Identify which cell holds the provided text, then report its [x, y] central coordinate. 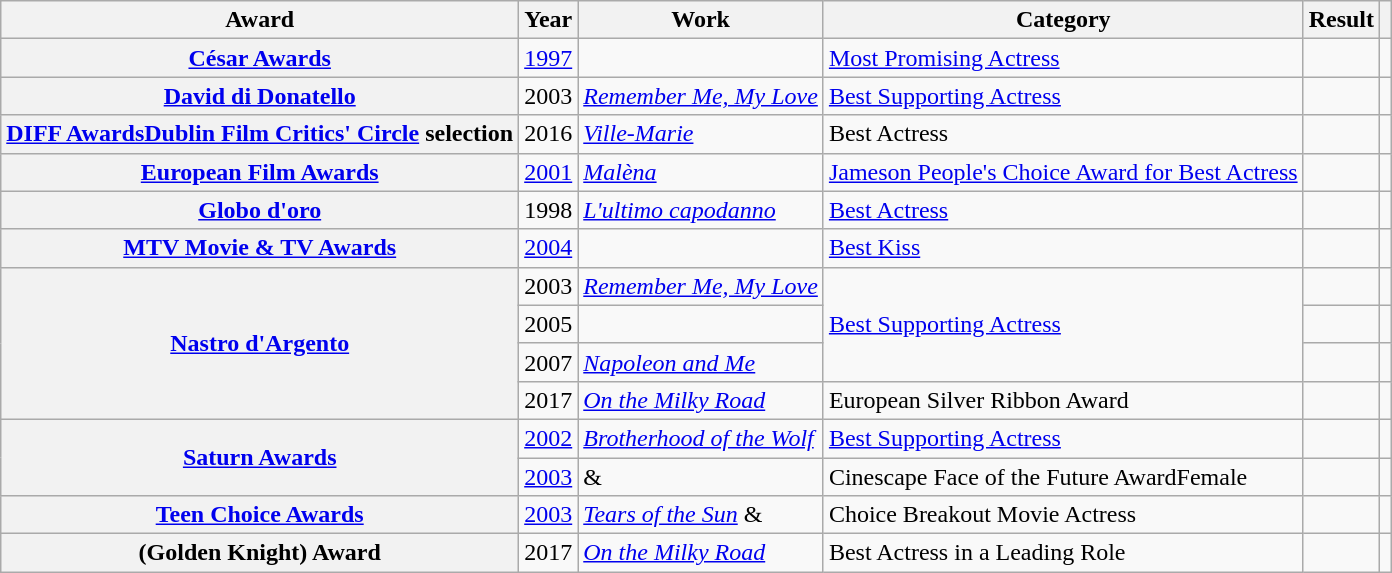
DIFF AwardsDublin Film Critics' Circle selection [260, 134]
Jameson People's Choice Award for Best Actress [1063, 172]
Year [548, 20]
2002 [548, 438]
Globo d'oro [260, 210]
2007 [548, 362]
Brotherhood of the Wolf [701, 438]
MTV Movie & TV Awards [260, 248]
1998 [548, 210]
Teen Choice Awards [260, 515]
Best Kiss [1063, 248]
(Golden Knight) Award [260, 553]
2004 [548, 248]
2016 [548, 134]
Nastro d'Argento [260, 343]
L'ultimo capodanno [701, 210]
Most Promising Actress [1063, 58]
Malèna [701, 172]
Tears of the Sun & [701, 515]
Work [701, 20]
1997 [548, 58]
Category [1063, 20]
César Awards [260, 58]
2005 [548, 324]
2001 [548, 172]
European Film Awards [260, 172]
& [701, 477]
Cinescape Face of the Future AwardFemale [1063, 477]
Saturn Awards [260, 457]
David di Donatello [260, 96]
Napoleon and Me [701, 362]
Result [1341, 20]
Best Actress in a Leading Role [1063, 553]
Choice Breakout Movie Actress [1063, 515]
Award [260, 20]
European Silver Ribbon Award [1063, 400]
Ville-Marie [701, 134]
